Identify which cell holds the provided text, then report its (x, y) central coordinate. 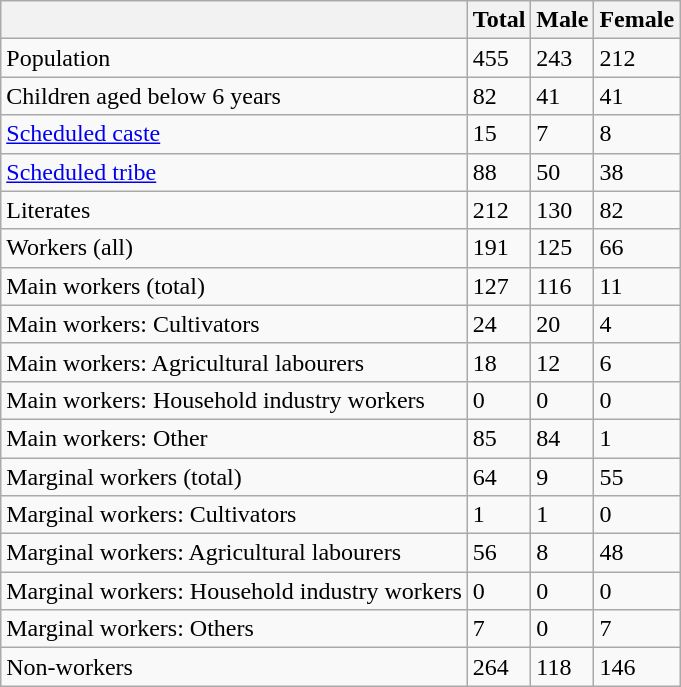
88 (499, 172)
Main workers: Household industry workers (234, 400)
4 (637, 324)
84 (562, 438)
Main workers: Other (234, 438)
264 (499, 667)
38 (637, 172)
243 (562, 58)
66 (637, 248)
Scheduled tribe (234, 172)
Total (499, 20)
48 (637, 553)
6 (637, 362)
20 (562, 324)
Marginal workers: Household industry workers (234, 591)
11 (637, 286)
55 (637, 477)
455 (499, 58)
Population (234, 58)
146 (637, 667)
Literates (234, 210)
Main workers: Cultivators (234, 324)
64 (499, 477)
Marginal workers (total) (234, 477)
24 (499, 324)
85 (499, 438)
Marginal workers: Cultivators (234, 515)
Male (562, 20)
Workers (all) (234, 248)
Main workers: Agricultural labourers (234, 362)
Non-workers (234, 667)
191 (499, 248)
Marginal workers: Agricultural labourers (234, 553)
130 (562, 210)
18 (499, 362)
12 (562, 362)
Female (637, 20)
Main workers (total) (234, 286)
Scheduled caste (234, 134)
125 (562, 248)
Marginal workers: Others (234, 629)
56 (499, 553)
118 (562, 667)
Children aged below 6 years (234, 96)
116 (562, 286)
9 (562, 477)
15 (499, 134)
127 (499, 286)
50 (562, 172)
